Capture the cell that displays the provided text and extract its (X, Y) central coordinate. 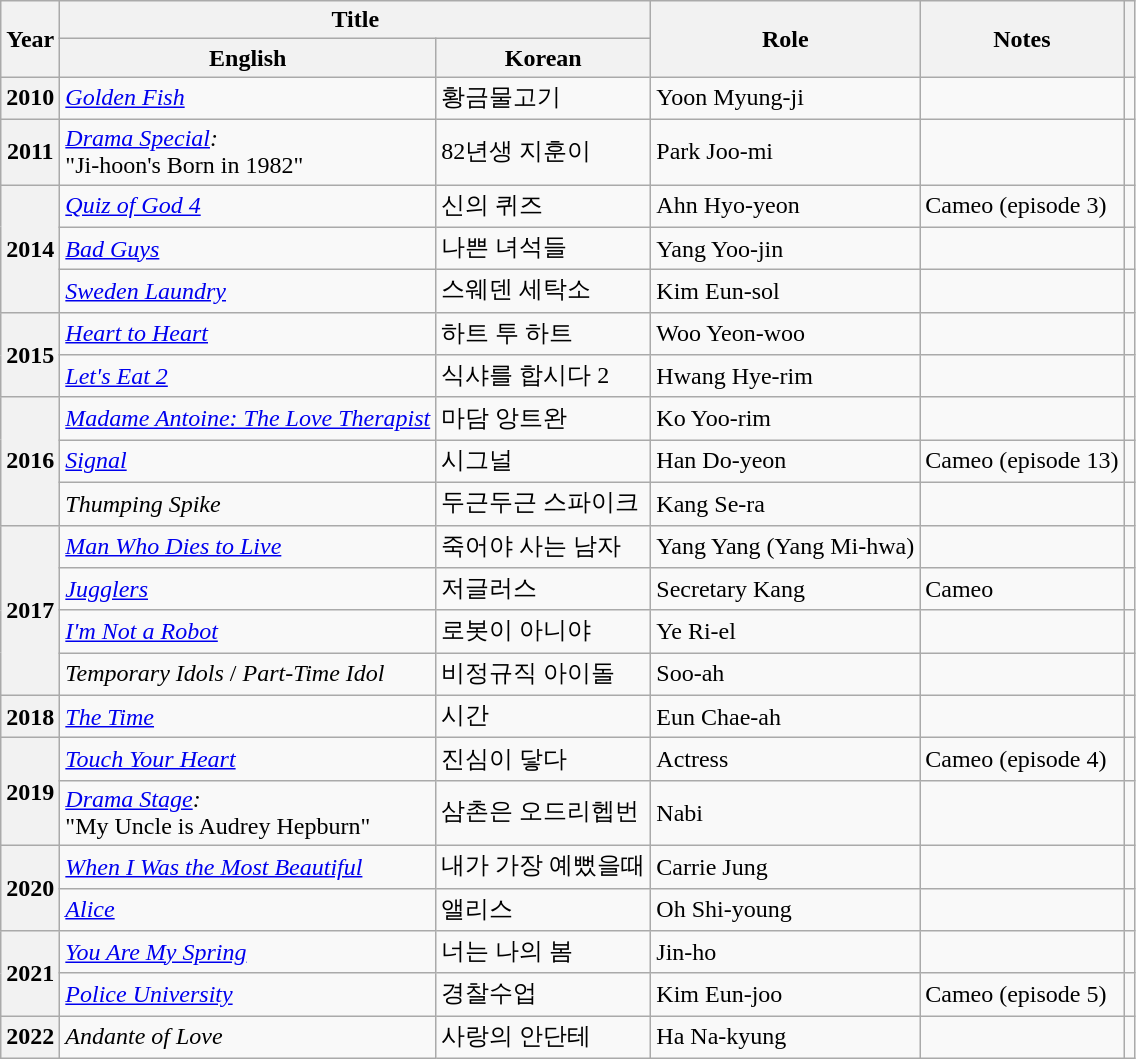
2016 (30, 461)
Cameo (1022, 590)
Korean (544, 58)
Quiz of God 4 (248, 206)
Oh Shi-young (786, 910)
Drama Special:"Ji-hoon's Born in 1982" (248, 152)
2018 (30, 716)
2011 (30, 152)
Actress (786, 760)
Sweden Laundry (248, 292)
Carrie Jung (786, 866)
Notes (1022, 39)
너는 나의 봄 (544, 952)
Bad Guys (248, 248)
Signal (248, 462)
저글러스 (544, 590)
The Time (248, 716)
경찰수업 (544, 994)
Yang Yang (Yang Mi-hwa) (786, 546)
로봇이 아니야 (544, 632)
Alice (248, 910)
Andante of Love (248, 1038)
Ha Na-kyung (786, 1038)
I'm Not a Robot (248, 632)
Golden Fish (248, 98)
비정규직 아이돌 (544, 674)
스웨덴 세탁소 (544, 292)
내가 가장 예뻤을때 (544, 866)
Ye Ri-el (786, 632)
시간 (544, 716)
2022 (30, 1038)
Madame Antoine: The Love Therapist (248, 418)
You Are My Spring (248, 952)
Role (786, 39)
사랑의 안단테 (544, 1038)
Cameo (episode 13) (1022, 462)
Secretary Kang (786, 590)
Title (356, 20)
Woo Yeon-woo (786, 334)
Ahn Hyo-yeon (786, 206)
Let's Eat 2 (248, 376)
Yoon Myung-ji (786, 98)
Jugglers (248, 590)
Kang Se-ra (786, 504)
마담 앙트완 (544, 418)
2010 (30, 98)
Drama Stage:"My Uncle is Audrey Hepburn" (248, 812)
두근두근 스파이크 (544, 504)
진심이 닿다 (544, 760)
Ko Yoo-rim (786, 418)
앨리스 (544, 910)
Hwang Hye-rim (786, 376)
시그널 (544, 462)
죽어야 사는 남자 (544, 546)
Heart to Heart (248, 334)
Cameo (episode 5) (1022, 994)
English (248, 58)
2020 (30, 888)
하트 투 하트 (544, 334)
82년생 지훈이 (544, 152)
2017 (30, 610)
나쁜 녀석들 (544, 248)
Nabi (786, 812)
2015 (30, 354)
2014 (30, 248)
식샤를 합시다 2 (544, 376)
삼촌은 오드리헵번 (544, 812)
When I Was the Most Beautiful (248, 866)
Cameo (episode 4) (1022, 760)
Park Joo-mi (786, 152)
Cameo (episode 3) (1022, 206)
2021 (30, 974)
Year (30, 39)
Eun Chae-ah (786, 716)
Han Do-yeon (786, 462)
황금물고기 (544, 98)
Thumping Spike (248, 504)
Kim Eun-joo (786, 994)
Yang Yoo-jin (786, 248)
Kim Eun-sol (786, 292)
Temporary Idols / Part-Time Idol (248, 674)
Police University (248, 994)
2019 (30, 792)
Man Who Dies to Live (248, 546)
Jin-ho (786, 952)
Touch Your Heart (248, 760)
Soo-ah (786, 674)
신의 퀴즈 (544, 206)
